Pinpoint the cell where the given text exists, returning its (x, y) midpoint coordinate. 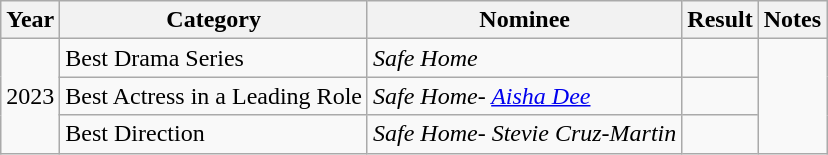
Best Actress in a Leading Role (214, 96)
Notes (792, 20)
Best Direction (214, 134)
Best Drama Series (214, 58)
Safe Home (524, 58)
Safe Home- Stevie Cruz-Martin (524, 134)
Safe Home- Aisha Dee (524, 96)
2023 (30, 96)
Category (214, 20)
Year (30, 20)
Result (720, 20)
Nominee (524, 20)
